Pinpoint the cell where the given text exists, returning its [x, y] midpoint coordinate. 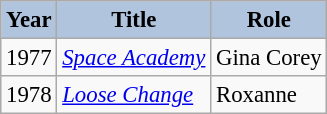
Space Academy [134, 58]
Roxanne [269, 95]
Role [269, 20]
Loose Change [134, 95]
Year [29, 20]
1978 [29, 95]
Title [134, 20]
1977 [29, 58]
Gina Corey [269, 58]
